Output the (x, y) coordinate of the center of the cell containing the given text.  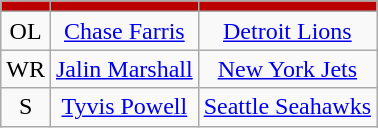
WR (26, 69)
Tyvis Powell (124, 107)
New York Jets (287, 69)
OL (26, 31)
Seattle Seahawks (287, 107)
S (26, 107)
Chase Farris (124, 31)
Detroit Lions (287, 31)
Jalin Marshall (124, 69)
